Detect which cell encompasses the target text, then output its [x, y] center coordinate. 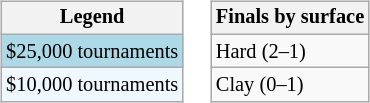
Hard (2–1) [290, 51]
Clay (0–1) [290, 85]
Legend [92, 18]
$25,000 tournaments [92, 51]
Finals by surface [290, 18]
$10,000 tournaments [92, 85]
